Extract the (X, Y) coordinate from the center of the cell holding the provided text.  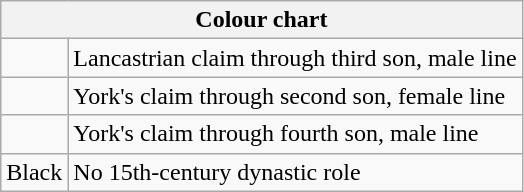
Colour chart (262, 20)
Black (34, 172)
York's claim through fourth son, male line (295, 134)
No 15th-century dynastic role (295, 172)
York's claim through second son, female line (295, 96)
Lancastrian claim through third son, male line (295, 58)
